Search for the cell housing the specified text and yield its [X, Y] center coordinate. 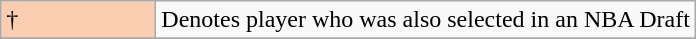
† [78, 20]
Denotes player who was also selected in an NBA Draft [426, 20]
